Determine the [X, Y] coordinate at the center of the cell enclosing the given text.  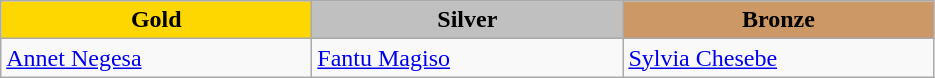
Gold [156, 20]
Bronze [778, 20]
Fantu Magiso [468, 58]
Silver [468, 20]
Sylvia Chesebe [778, 58]
Annet Negesa [156, 58]
